Extract the [x, y] coordinate from the center of the cell holding the provided text.  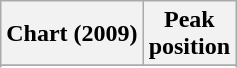
Chart (2009) [72, 34]
Peakposition [189, 34]
